From the cell containing the given text, extract its center point as (x, y) coordinate. 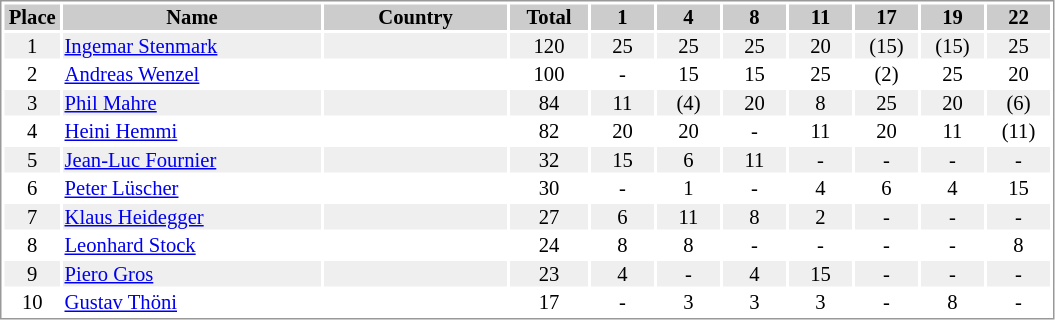
9 (32, 274)
23 (549, 274)
(6) (1018, 103)
(2) (886, 75)
120 (549, 46)
Piero Gros (192, 274)
7 (32, 217)
Klaus Heidegger (192, 217)
82 (549, 131)
Jean-Luc Fournier (192, 160)
22 (1018, 17)
Total (549, 17)
10 (32, 303)
19 (952, 17)
5 (32, 160)
Phil Mahre (192, 103)
27 (549, 217)
84 (549, 103)
Leonhard Stock (192, 245)
Ingemar Stenmark (192, 46)
24 (549, 245)
Name (192, 17)
32 (549, 160)
30 (549, 189)
Peter Lüscher (192, 189)
Heini Hemmi (192, 131)
Gustav Thöni (192, 303)
Place (32, 17)
100 (549, 75)
(4) (688, 103)
Country (416, 17)
(11) (1018, 131)
Andreas Wenzel (192, 75)
